Find where the given text appears and provide that cell's center as (X, Y) coordinate. 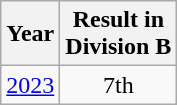
Year (30, 34)
7th (118, 85)
Result inDivision B (118, 34)
2023 (30, 85)
